Capture the cell that displays the provided text and extract its (x, y) central coordinate. 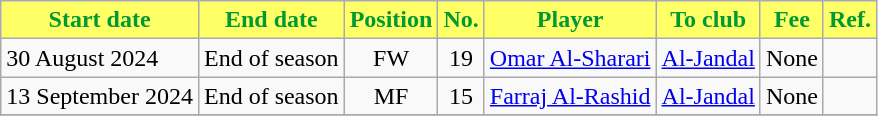
Omar Al-Sharari (570, 58)
15 (461, 96)
Player (570, 20)
Fee (792, 20)
Ref. (850, 20)
To club (708, 20)
Start date (100, 20)
End date (271, 20)
MF (391, 96)
30 August 2024 (100, 58)
13 September 2024 (100, 96)
Position (391, 20)
Farraj Al-Rashid (570, 96)
FW (391, 58)
No. (461, 20)
19 (461, 58)
